Pinpoint the cell where the given text exists, returning its (X, Y) midpoint coordinate. 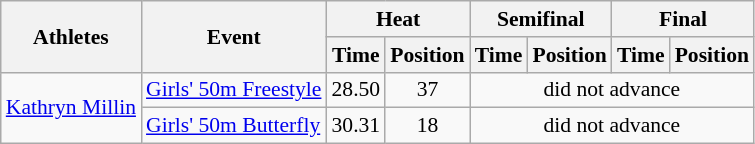
Heat (398, 19)
30.31 (356, 126)
37 (427, 90)
Athletes (71, 36)
28.50 (356, 90)
Girls' 50m Freestyle (234, 90)
Girls' 50m Butterfly (234, 126)
Event (234, 36)
18 (427, 126)
Kathryn Millin (71, 108)
Semifinal (541, 19)
Final (683, 19)
